Pinpoint the cell where the given text exists, returning its (x, y) midpoint coordinate. 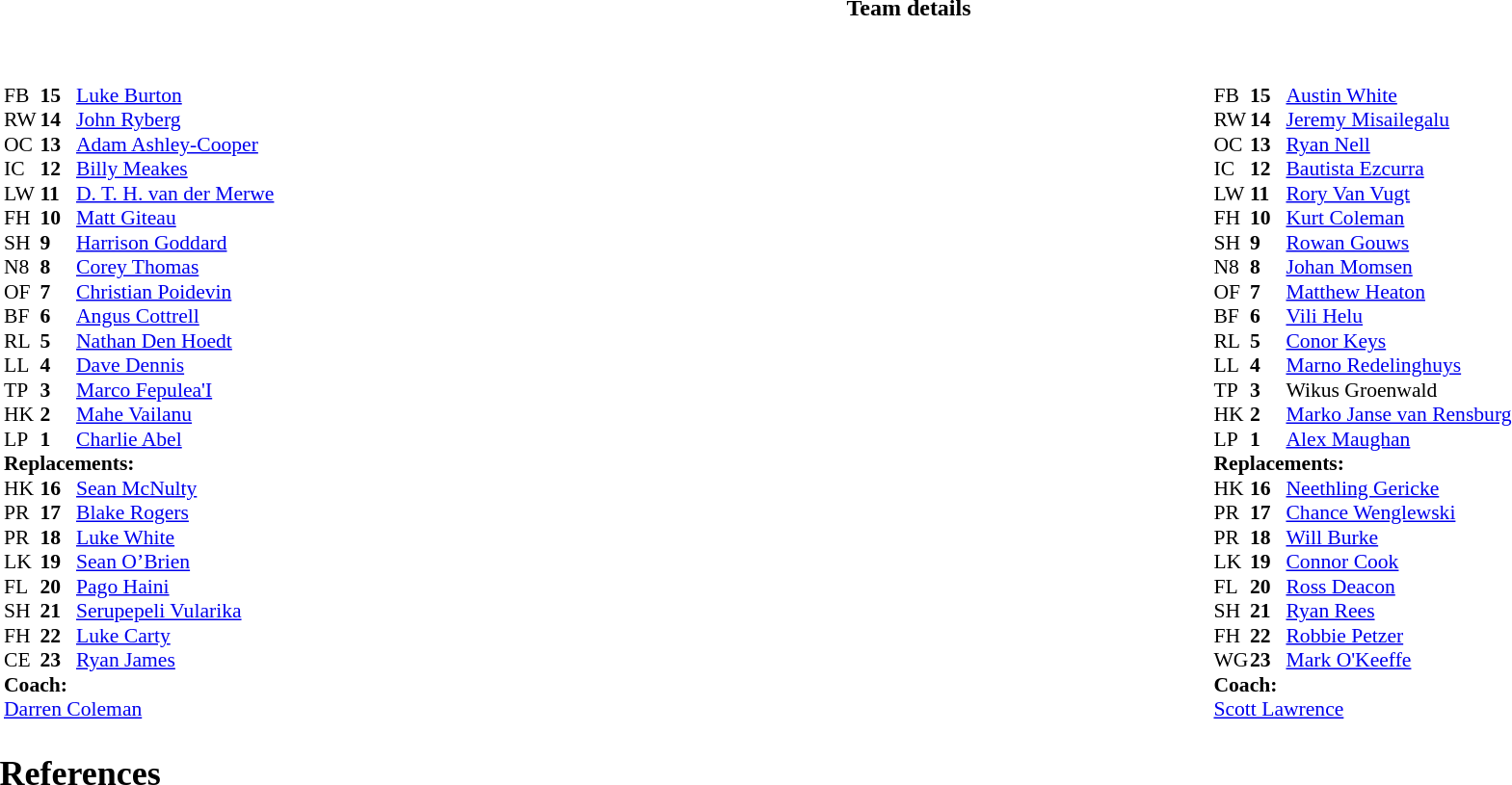
Charlie Abel (175, 439)
Connor Cook (1398, 562)
Bautista Ezcurra (1398, 169)
Ryan Nell (1398, 144)
Sean McNulty (175, 488)
Adam Ashley-Cooper (175, 144)
Mahe Vailanu (175, 415)
Will Burke (1398, 537)
Neethling Gericke (1398, 488)
Robbie Petzer (1398, 636)
WG (1232, 660)
Conor Keys (1398, 341)
Marno Redelinghuys (1398, 365)
Harrison Goddard (175, 243)
Ryan Rees (1398, 612)
Mark O'Keeffe (1398, 660)
CE (22, 660)
Christian Poidevin (175, 292)
Wikus Groenwald (1398, 390)
Luke White (175, 537)
Rowan Gouws (1398, 243)
D. T. H. van der Merwe (175, 194)
Matthew Heaton (1398, 292)
Blake Rogers (175, 513)
Luke Carty (175, 636)
Luke Burton (175, 95)
Jeremy Misailegalu (1398, 120)
Kurt Coleman (1398, 219)
Angus Cottrell (175, 317)
Marko Janse van Rensburg (1398, 415)
Johan Momsen (1398, 267)
Ryan James (175, 660)
Pago Haini (175, 587)
Vili Helu (1398, 317)
Dave Dennis (175, 365)
Scott Lawrence (1363, 710)
Marco Fepulea'I (175, 390)
John Ryberg (175, 120)
Chance Wenglewski (1398, 513)
Matt Giteau (175, 219)
Nathan Den Hoedt (175, 341)
Alex Maughan (1398, 439)
Rory Van Vugt (1398, 194)
Darren Coleman (139, 710)
Serupepeli Vularika (175, 612)
Billy Meakes (175, 169)
Corey Thomas (175, 267)
Ross Deacon (1398, 587)
Sean O’Brien (175, 562)
Austin White (1398, 95)
